Search for the cell housing the specified text and yield its (x, y) center coordinate. 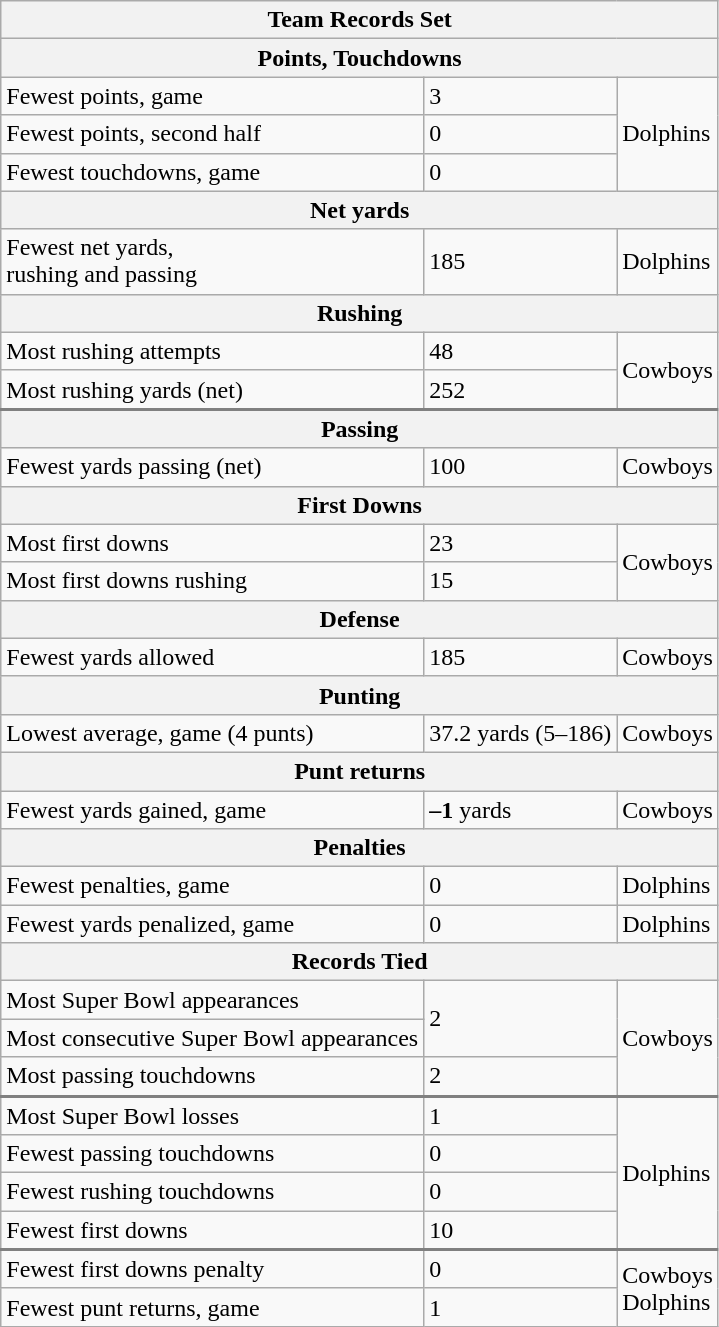
Fewest yards passing (net) (212, 467)
Fewest passing touchdowns (212, 1154)
Fewest punt returns, game (212, 1307)
Most rushing attempts (212, 351)
Records Tied (360, 962)
23 (520, 543)
252 (520, 390)
Fewest yards allowed (212, 657)
Punt returns (360, 771)
100 (520, 467)
Points, Touchdowns (360, 58)
Fewest rushing touchdowns (212, 1192)
Most Super Bowl appearances (212, 1000)
Team Records Set (360, 20)
Most first downs rushing (212, 581)
15 (520, 581)
–1 yards (520, 809)
3 (520, 96)
Fewest points, game (212, 96)
Punting (360, 695)
Lowest average, game (4 punts) (212, 733)
Fewest penalties, game (212, 886)
Fewest yards gained, game (212, 809)
Most rushing yards (net) (212, 390)
Fewest yards penalized, game (212, 924)
Penalties (360, 848)
Fewest touchdowns, game (212, 172)
Passing (360, 428)
Defense (360, 619)
First Downs (360, 505)
Most Super Bowl losses (212, 1116)
Most passing touchdowns (212, 1076)
10 (520, 1230)
Net yards (360, 210)
Fewest points, second half (212, 134)
48 (520, 351)
Cowboys Dolphins (668, 1288)
37.2 yards (5–186) (520, 733)
Fewest first downs penalty (212, 1270)
Most consecutive Super Bowl appearances (212, 1038)
Most first downs (212, 543)
Rushing (360, 313)
Fewest first downs (212, 1230)
Fewest net yards, rushing and passing (212, 262)
